Output the [x, y] coordinate of the center of the cell containing the given text.  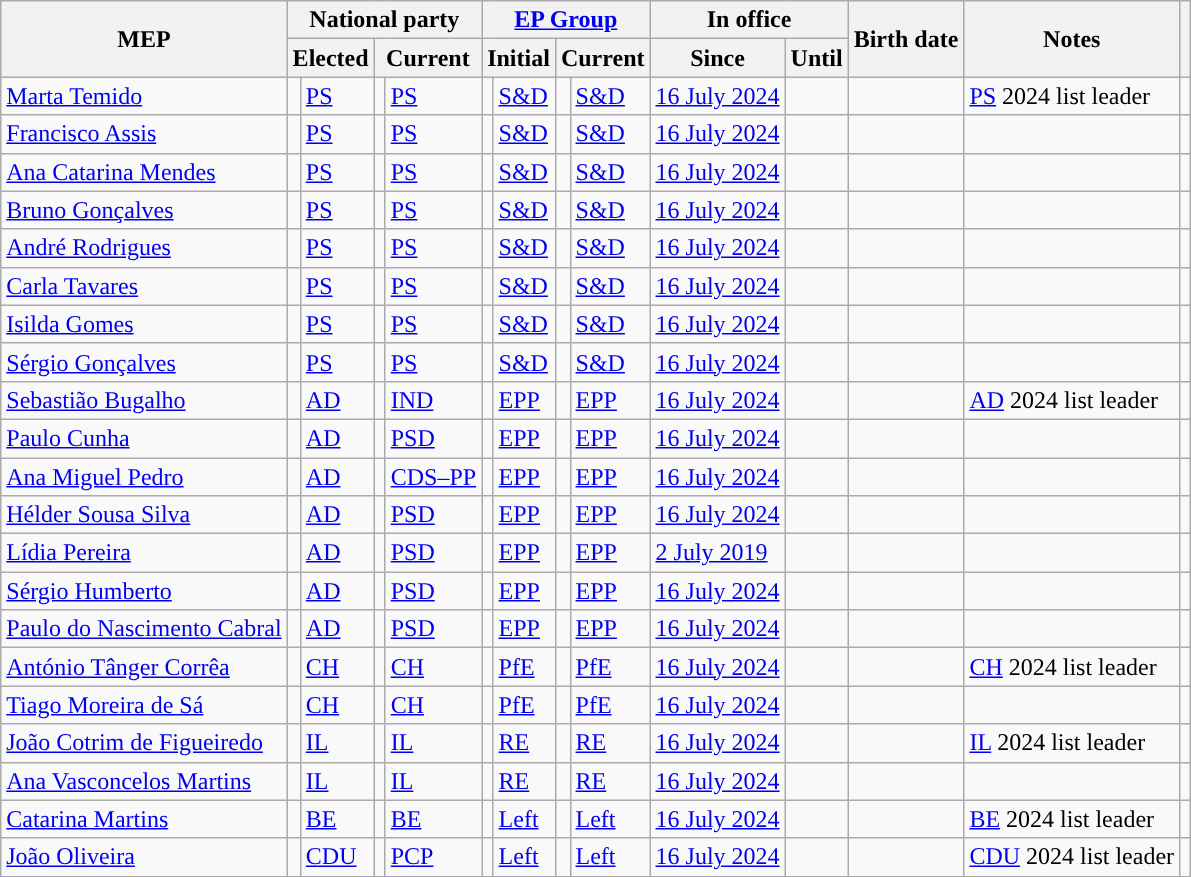
Sérgio Humberto [144, 591]
Lídia Pereira [144, 553]
PS 2024 list leader [1072, 96]
Sérgio Gonçalves [144, 362]
Since [718, 58]
Birth date [906, 39]
Bruno Gonçalves [144, 210]
João Oliveira [144, 857]
Until [816, 58]
Initial [519, 58]
Marta Temido [144, 96]
Francisco Assis [144, 134]
Paulo do Nascimento Cabral [144, 629]
André Rodrigues [144, 248]
CDU 2024 list leader [1072, 857]
EP Group [566, 20]
CDU [337, 857]
PCP [433, 857]
Ana Miguel Pedro [144, 477]
António Tânger Corrêa [144, 667]
In office [749, 20]
Tiago Moreira de Sá [144, 705]
Notes [1072, 39]
AD 2024 list leader [1072, 400]
Paulo Cunha [144, 438]
Sebastião Bugalho [144, 400]
Elected [330, 58]
Catarina Martins [144, 819]
MEP [144, 39]
IND [433, 400]
Isilda Gomes [144, 324]
Carla Tavares [144, 286]
BE 2024 list leader [1072, 819]
National party [384, 20]
Hélder Sousa Silva [144, 515]
2 July 2019 [718, 553]
CDS–PP [433, 477]
Ana Vasconcelos Martins [144, 781]
IL 2024 list leader [1072, 743]
CH 2024 list leader [1072, 667]
João Cotrim de Figueiredo [144, 743]
Ana Catarina Mendes [144, 172]
